Search for the cell housing the specified text and yield its [x, y] center coordinate. 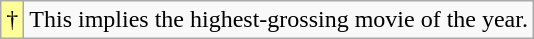
This implies the highest-grossing movie of the year. [279, 20]
† [12, 20]
